Return the [X, Y] coordinate for the center point of the cell that contains the specified text.  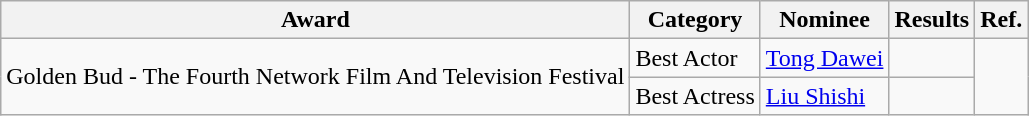
Nominee [824, 20]
Liu Shishi [824, 96]
Best Actor [695, 58]
Tong Dawei [824, 58]
Category [695, 20]
Golden Bud - The Fourth Network Film And Television Festival [316, 77]
Ref. [1002, 20]
Results [932, 20]
Award [316, 20]
Best Actress [695, 96]
